Return the [x, y] coordinate for the center point of the cell that contains the specified text.  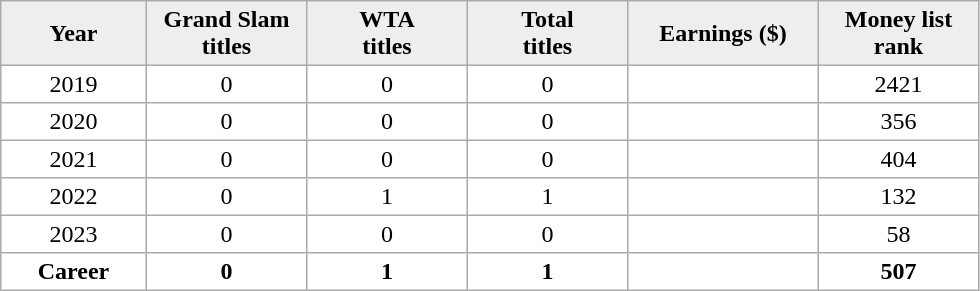
356 [898, 122]
2023 [74, 234]
Total titles [547, 33]
507 [898, 272]
132 [898, 197]
2022 [74, 197]
2019 [74, 84]
Money list rank [898, 33]
Career [74, 272]
58 [898, 234]
Grand Slam titles [226, 33]
Earnings ($) [723, 33]
2021 [74, 159]
Year [74, 33]
404 [898, 159]
WTA titles [387, 33]
2020 [74, 122]
2421 [898, 84]
